Capture the cell that displays the provided text and extract its [x, y] central coordinate. 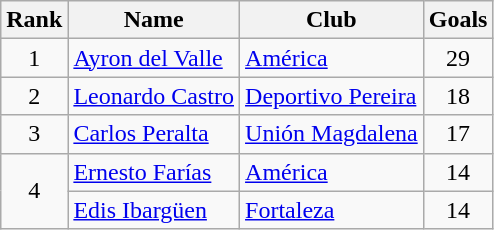
4 [34, 191]
1 [34, 58]
2 [34, 96]
Rank [34, 20]
Fortaleza [332, 210]
18 [458, 96]
Name [154, 20]
Ayron del Valle [154, 58]
3 [34, 134]
17 [458, 134]
Carlos Peralta [154, 134]
Deportivo Pereira [332, 96]
Leonardo Castro [154, 96]
Ernesto Farías [154, 172]
Edis Ibargüen [154, 210]
Goals [458, 20]
Club [332, 20]
Unión Magdalena [332, 134]
29 [458, 58]
